Pinpoint the cell where the given text exists, returning its (X, Y) midpoint coordinate. 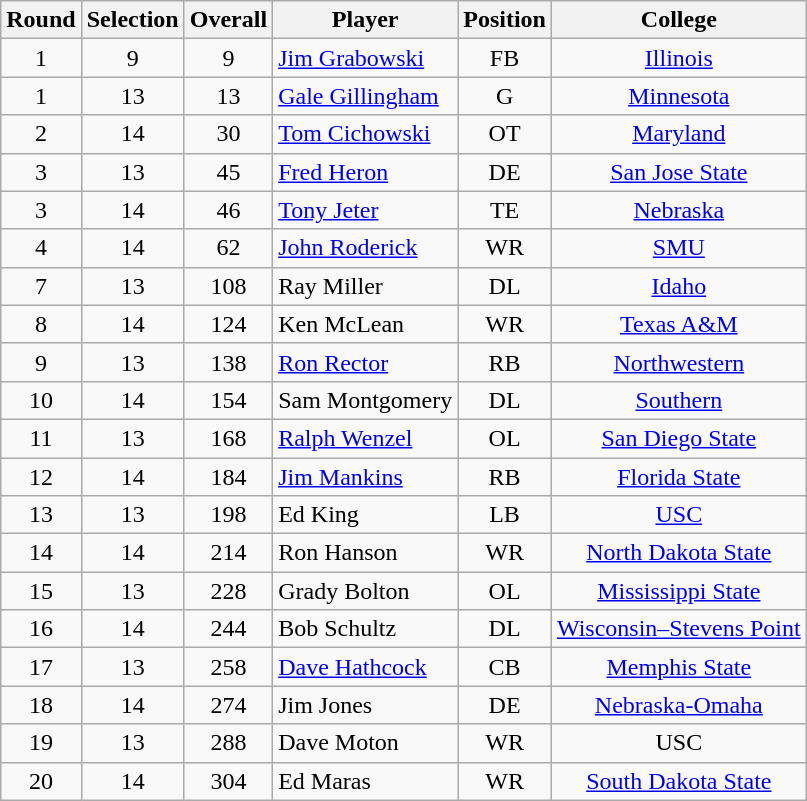
Wisconsin–Stevens Point (678, 629)
198 (228, 515)
168 (228, 438)
North Dakota State (678, 553)
12 (41, 477)
Tony Jeter (366, 210)
45 (228, 172)
10 (41, 400)
Memphis State (678, 667)
Ron Rector (366, 362)
Northwestern (678, 362)
15 (41, 591)
San Jose State (678, 172)
Dave Hathcock (366, 667)
G (505, 96)
19 (41, 743)
Jim Jones (366, 705)
San Diego State (678, 438)
Ron Hanson (366, 553)
304 (228, 781)
Position (505, 20)
Texas A&M (678, 324)
274 (228, 705)
Jim Mankins (366, 477)
Round (41, 20)
Grady Bolton (366, 591)
Fred Heron (366, 172)
Southern (678, 400)
TE (505, 210)
Mississippi State (678, 591)
SMU (678, 248)
South Dakota State (678, 781)
FB (505, 58)
18 (41, 705)
20 (41, 781)
138 (228, 362)
Gale Gillingham (366, 96)
62 (228, 248)
108 (228, 286)
Nebraska (678, 210)
228 (228, 591)
Ralph Wenzel (366, 438)
Illinois (678, 58)
2 (41, 134)
11 (41, 438)
124 (228, 324)
17 (41, 667)
Idaho (678, 286)
Selection (132, 20)
16 (41, 629)
Player (366, 20)
CB (505, 667)
Bob Schultz (366, 629)
244 (228, 629)
Overall (228, 20)
LB (505, 515)
Ed King (366, 515)
214 (228, 553)
Jim Grabowski (366, 58)
OT (505, 134)
7 (41, 286)
Ray Miller (366, 286)
154 (228, 400)
John Roderick (366, 248)
College (678, 20)
Nebraska-Omaha (678, 705)
30 (228, 134)
Florida State (678, 477)
Tom Cichowski (366, 134)
184 (228, 477)
258 (228, 667)
288 (228, 743)
Maryland (678, 134)
46 (228, 210)
4 (41, 248)
8 (41, 324)
Minnesota (678, 96)
Ed Maras (366, 781)
Dave Moton (366, 743)
Sam Montgomery (366, 400)
Ken McLean (366, 324)
